Determine the [x, y] coordinate at the center of the cell enclosing the given text.  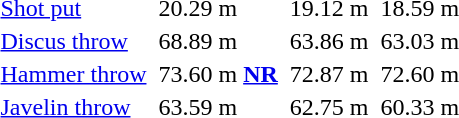
68.89 m [218, 41]
73.60 m NR [218, 74]
63.86 m [329, 41]
72.87 m [329, 74]
